Return the [X, Y] coordinate for the center point of the cell that contains the specified text.  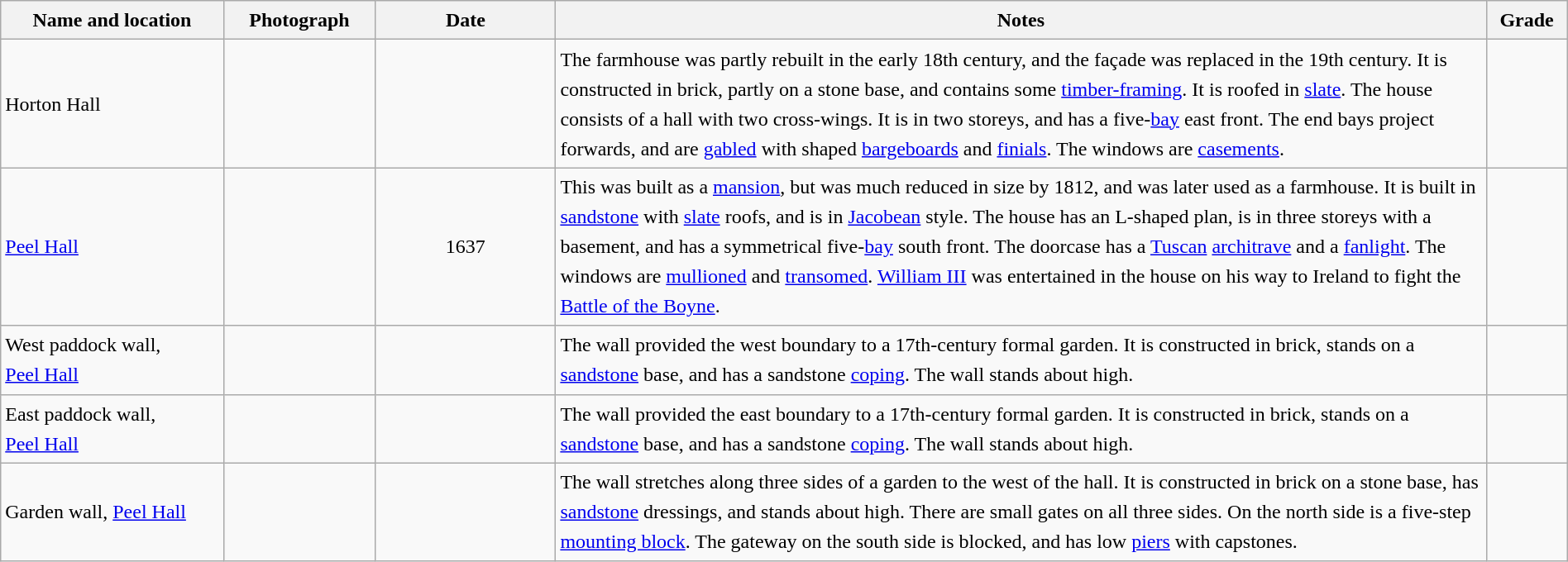
Photograph [299, 20]
West paddock wall,Peel Hall [112, 360]
Notes [1021, 20]
Date [466, 20]
1637 [466, 246]
Horton Hall [112, 104]
Garden wall, Peel Hall [112, 512]
East paddock wall,Peel Hall [112, 428]
Name and location [112, 20]
Peel Hall [112, 246]
Grade [1527, 20]
